Return the [x, y] coordinate for the center point of the cell that contains the specified text.  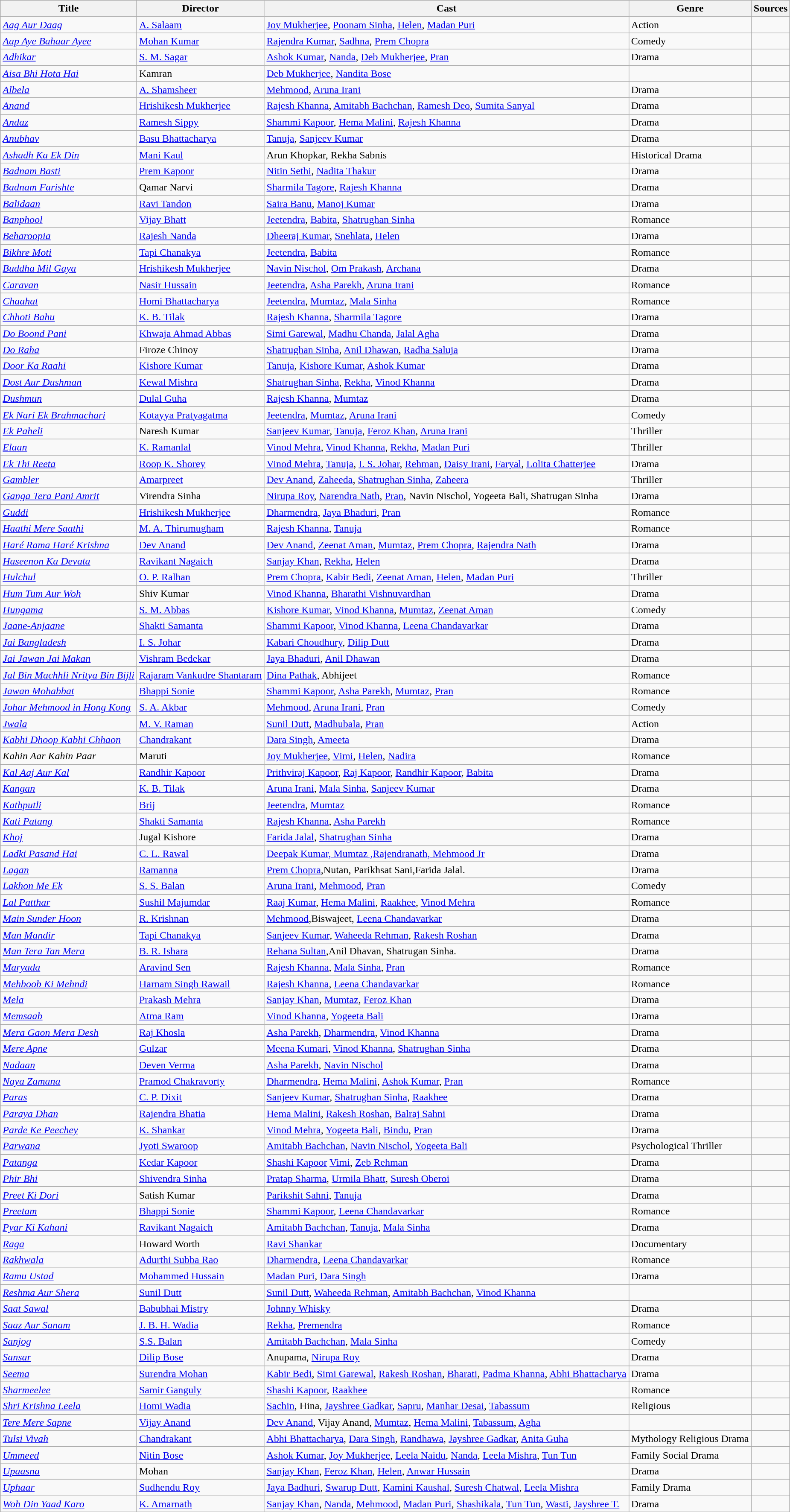
Kati Patang [69, 821]
Ummeed [69, 1455]
Rakhwala [69, 1260]
Shiv Kumar [201, 594]
Andaz [69, 122]
Aruna Irani, Mala Sinha, Sanjeev Kumar [446, 789]
Ramesh Sippy [201, 122]
Rajesh Khanna, Leena Chandavarkar [446, 983]
Cast [446, 9]
Madan Puri, Dara Singh [446, 1276]
Main Sunder Hoon [69, 918]
Ladki Pasand Hai [69, 854]
Do Boond Pani [69, 333]
Brij [201, 805]
Kotayya Pratyagatma [201, 415]
Do Raha [69, 350]
Jeetendra, Mumtaz, Mala Sinha [446, 301]
Vinod Mehra, Vinod Khanna, Rekha, Madan Puri [446, 447]
Arun Khopkar, Rekha Sabnis [446, 155]
Ravi Shankar [446, 1244]
Chhoti Bahu [69, 317]
Shammi Kapoor, Leena Chandavarkar [446, 1211]
Prem Chopra,Nutan, Parikhsat Sani,Farida Jalal. [446, 870]
Harnam Singh Rawail [201, 983]
Sanjeev Kumar, Waheeda Rehman, Rakesh Roshan [446, 935]
Family Drama [690, 1487]
Meena Kumari, Vinod Khanna, Shatrughan Sinha [446, 1049]
Virendra Sinha [201, 496]
Khoj [69, 837]
Family Social Drama [690, 1455]
K. Amarnath [201, 1503]
Samir Ganguly [201, 1390]
Joy Mukherjee, Vimi, Helen, Nadira [446, 756]
Dharmendra, Jaya Bhaduri, Pran [446, 512]
Ashok Kumar, Nanda, Deb Mukherjee, Pran [446, 57]
Jyoti Swaroop [201, 1146]
Anand [69, 106]
J. B. H. Wadia [201, 1325]
Nitin Bose [201, 1455]
Mera Gaon Mera Desh [69, 1032]
Prem Kapoor [201, 171]
Shatrughan Sinha, Rekha, Vinod Khanna [446, 382]
Rajesh Khanna, Amitabh Bachchan, Ramesh Deo, Sumita Sanyal [446, 106]
Deb Mukherjee, Nandita Bose [446, 73]
Man Mandir [69, 935]
Door Ka Raahi [69, 366]
Homi Bhattacharya [201, 301]
Asha Parekh, Dharmendra, Vinod Khanna [446, 1032]
Amarpreet [201, 480]
Raj Khosla [201, 1032]
Anubhav [69, 138]
Saira Banu, Manoj Kumar [446, 204]
Shammi Kapoor, Asha Parekh, Mumtaz, Pran [446, 691]
Sudhendu Roy [201, 1487]
Vinod Mehra, Tanuja, I. S. Johar, Rehman, Daisy Irani, Faryal, Lolita Chatterjee [446, 463]
Kathputli [69, 805]
Dharmendra, Leena Chandavarkar [446, 1260]
Badnam Farishte [69, 187]
Dost Aur Dushman [69, 382]
Vinod Khanna, Bharathi Vishnuvardhan [446, 594]
Sachin, Hina, Jayshree Gadkar, Sapru, Manhar Desai, Tabassum [446, 1406]
M. A. Thirumugham [201, 529]
Title [69, 9]
Seema [69, 1374]
Rajesh Nanda [201, 236]
Haathi Mere Saathi [69, 529]
Sunil Dutt, Waheeda Rehman, Amitabh Bachchan, Vinod Khanna [446, 1293]
Surendra Mohan [201, 1374]
Jawan Mohabbat [69, 691]
Vijay Anand [201, 1422]
Kabir Bedi, Simi Garewal, Rakesh Roshan, Bharati, Padma Khanna, Abhi Bhattacharya [446, 1374]
Tere Mere Sapne [69, 1422]
Rajaram Vankudre Shantaram [201, 675]
Sharmila Tagore, Rajesh Khanna [446, 187]
Aravind Sen [201, 967]
Sanjay Khan, Nanda, Mehmood, Madan Puri, Shashikala, Tun Tun, Wasti, Jayshree T. [446, 1503]
Caravan [69, 285]
Prakash Mehra [201, 1000]
Ashok Kumar, Joy Mukherjee, Leela Naidu, Nanda, Leela Mishra, Tun Tun [446, 1455]
Hungama [69, 610]
Documentary [690, 1244]
Sunil Dutt [201, 1293]
Dev Anand, Zeenat Aman, Mumtaz, Prem Chopra, Rajendra Nath [446, 545]
Elaan [69, 447]
Jeetendra, Babita, Shatrughan Sinha [446, 220]
Dharmendra, Hema Malini, Ashok Kumar, Pran [446, 1081]
Jaane-Anjaane [69, 626]
Mohan Kumar [201, 41]
Vishram Bedekar [201, 658]
Johar Mehmood in Hong Kong [69, 707]
Ramanna [201, 870]
Ramu Ustad [69, 1276]
Kabhi Dhoop Kabhi Chhaon [69, 740]
Vijay Bhatt [201, 220]
Mohammed Hussain [201, 1276]
Shatrughan Sinha, Anil Dhawan, Radha Saluja [446, 350]
Beharoopia [69, 236]
O. P. Ralhan [201, 577]
Raaj Kumar, Hema Malini, Raakhee, Vinod Mehra [446, 902]
Ganga Tera Pani Amrit [69, 496]
Genre [690, 9]
Rajendra Kumar, Sadhna, Prem Chopra [446, 41]
Nitin Sethi, Nadita Thakur [446, 171]
Homi Wadia [201, 1406]
Sanjay Khan, Mumtaz, Feroz Khan [446, 1000]
Satish Kumar [201, 1195]
Kabari Choudhury, Dilip Dutt [446, 642]
Atma Ram [201, 1016]
Buddha Mil Gaya [69, 269]
Sanjeev Kumar, Shatrughan Sinha, Raakhee [446, 1097]
Nadaan [69, 1065]
Religious [690, 1406]
Director [201, 9]
Parde Ke Peechey [69, 1130]
Kangan [69, 789]
Rekha, Premendra [446, 1325]
Sanjay Khan, Rekha, Helen [446, 561]
Kishore Kumar, Vinod Khanna, Mumtaz, Zeenat Aman [446, 610]
Gambler [69, 480]
S. M. Abbas [201, 610]
Anupama, Nirupa Roy [446, 1357]
Upaasna [69, 1471]
Lal Patthar [69, 902]
Dev Anand, Vijay Anand, Mumtaz, Hema Malini, Tabassum, Agha [446, 1422]
Vinod Mehra, Yogeeta Bali, Bindu, Pran [446, 1130]
Hulchul [69, 577]
S. M. Sagar [201, 57]
Mehmood, Aruna Irani, Pran [446, 707]
K. Ramanlal [201, 447]
Gulzar [201, 1049]
Jeetendra, Mumtaz, Aruna Irani [446, 415]
Deven Verma [201, 1065]
Memsaab [69, 1016]
Jai Bangladesh [69, 642]
Dara Singh, Ameeta [446, 740]
Mythology Religious Drama [690, 1439]
S.S. Balan [201, 1341]
Dilip Bose [201, 1357]
Shammi Kapoor, Hema Malini, Rajesh Khanna [446, 122]
Sharmeelee [69, 1390]
Dev Anand, Zaheeda, Shatrughan Sinha, Zaheera [446, 480]
Tanuja, Kishore Kumar, Ashok Kumar [446, 366]
Ek Thi Reeta [69, 463]
Raga [69, 1244]
Jal Bin Machhli Nritya Bin Bijli [69, 675]
Man Tera Tan Mera [69, 951]
Jugal Kishore [201, 837]
Aag Aur Daag [69, 25]
Mehmood,Biswajeet, Leena Chandavarkar [446, 918]
Ek Nari Ek Brahmachari [69, 415]
Badnam Basti [69, 171]
Sources [771, 9]
Sanjeev Kumar, Tanuja, Feroz Khan, Aruna Irani [446, 431]
Howard Worth [201, 1244]
Kishore Kumar [201, 366]
Khwaja Ahmad Abbas [201, 333]
Dulal Guha [201, 398]
Mohan [201, 1471]
Patanga [69, 1162]
Joy Mukherjee, Poonam Sinha, Helen, Madan Puri [446, 25]
Rajendra Bhatia [201, 1114]
Kamran [201, 73]
Deepak Kumar, Mumtaz ,Rajendranath, Mehmood Jr [446, 854]
Jeetendra, Asha Parekh, Aruna Irani [446, 285]
Bikhre Moti [69, 252]
C. L. Rawal [201, 854]
Jaya Badhuri, Swarup Dutt, Kamini Kaushal, Suresh Chatwal, Leela Mishra [446, 1487]
B. R. Ishara [201, 951]
Abhi Bhattacharya, Dara Singh, Randhawa, Jayshree Gadkar, Anita Guha [446, 1439]
Shashi Kapoor, Raakhee [446, 1390]
Sanjog [69, 1341]
Mela [69, 1000]
Ashadh Ka Ek Din [69, 155]
Woh Din Yaad Karo [69, 1503]
Babubhai Mistry [201, 1309]
M. V. Raman [201, 724]
Preet Ki Dori [69, 1195]
Preetam [69, 1211]
Mani Kaul [201, 155]
Pramod Chakravorty [201, 1081]
Tanuja, Sanjeev Kumar [446, 138]
Rehana Sultan,Anil Dhavan, Shatrugan Sinha. [446, 951]
Banphool [69, 220]
Shivendra Sinha [201, 1179]
Chaahat [69, 301]
Adhikar [69, 57]
Jeetendra, Babita [446, 252]
Basu Bhattacharya [201, 138]
Jai Jawan Jai Makan [69, 658]
Rajesh Khanna, Mumtaz [446, 398]
Navin Nischol, Om Prakash, Archana [446, 269]
Psychological Thriller [690, 1146]
Lagan [69, 870]
Ek Paheli [69, 431]
Shri Krishna Leela [69, 1406]
Rajesh Khanna, Asha Parekh [446, 821]
Rajesh Khanna, Tanuja [446, 529]
Amitabh Bachchan, Mala Sinha [446, 1341]
Saat Sawal [69, 1309]
Firoze Chinoy [201, 350]
Prithviraj Kapoor, Raj Kapoor, Randhir Kapoor, Babita [446, 772]
S. A. Akbar [201, 707]
A. Shamsheer [201, 90]
Sanjay Khan, Feroz Khan, Helen, Anwar Hussain [446, 1471]
Phir Bhi [69, 1179]
Nirupa Roy, Narendra Nath, Pran, Navin Nischol, Yogeeta Bali, Shatrugan Sinha [446, 496]
Albela [69, 90]
I. S. Johar [201, 642]
S. S. Balan [201, 886]
Dev Anand [201, 545]
Jaya Bhaduri, Anil Dhawan [446, 658]
Jeetendra, Mumtaz [446, 805]
Naresh Kumar [201, 431]
Mehboob Ki Mehndi [69, 983]
Haseenon Ka Devata [69, 561]
C. P. Dixit [201, 1097]
Prem Chopra, Kabir Bedi, Zeenat Aman, Helen, Madan Puri [446, 577]
Haré Rama Haré Krishna [69, 545]
Saaz Aur Sanam [69, 1325]
Pyar Ki Kahani [69, 1227]
Shashi Kapoor Vimi, Zeb Rehman [446, 1162]
Sunil Dutt, Madhubala, Pran [446, 724]
K. Shankar [201, 1130]
Aruna Irani, Mehmood, Pran [446, 886]
Dushmun [69, 398]
Hema Malini, Rakesh Roshan, Balraj Sahni [446, 1114]
Ravi Tandon [201, 204]
Uphaar [69, 1487]
Maryada [69, 967]
Parwana [69, 1146]
Dina Pathak, Abhijeet [446, 675]
Paraya Dhan [69, 1114]
Asha Parekh, Navin Nischol [446, 1065]
Balidaan [69, 204]
Kal Aaj Aur Kal [69, 772]
Nasir Hussain [201, 285]
Maruti [201, 756]
Farida Jalal, Shatrughan Sinha [446, 837]
Qamar Narvi [201, 187]
Lakhon Me Ek [69, 886]
Hum Tum Aur Woh [69, 594]
A. Salaam [201, 25]
Randhir Kapoor [201, 772]
Rajesh Khanna, Mala Sinha, Pran [446, 967]
Amitabh Bachchan, Tanuja, Mala Sinha [446, 1227]
Sushil Majumdar [201, 902]
Naya Zamana [69, 1081]
Kewal Mishra [201, 382]
Kahin Aar Kahin Paar [69, 756]
Aisa Bhi Hota Hai [69, 73]
Tulsi Vivah [69, 1439]
Pratap Sharma, Urmila Bhatt, Suresh Oberoi [446, 1179]
Parikshit Sahni, Tanuja [446, 1195]
Jwala [69, 724]
Johnny Whisky [446, 1309]
Shammi Kapoor, Vinod Khanna, Leena Chandavarkar [446, 626]
Sansar [69, 1357]
Historical Drama [690, 155]
Mehmood, Aruna Irani [446, 90]
Adurthi Subba Rao [201, 1260]
Mere Apne [69, 1049]
Vinod Khanna, Yogeeta Bali [446, 1016]
Reshma Aur Shera [69, 1293]
Guddi [69, 512]
Rajesh Khanna, Sharmila Tagore [446, 317]
Kedar Kapoor [201, 1162]
Paras [69, 1097]
Amitabh Bachchan, Navin Nischol, Yogeeta Bali [446, 1146]
Simi Garewal, Madhu Chanda, Jalal Agha [446, 333]
Roop K. Shorey [201, 463]
Aap Aye Bahaar Ayee [69, 41]
R. Krishnan [201, 918]
Dheeraj Kumar, Snehlata, Helen [446, 236]
